For the text-containing cell, return its midpoint in (x, y) coordinate format. 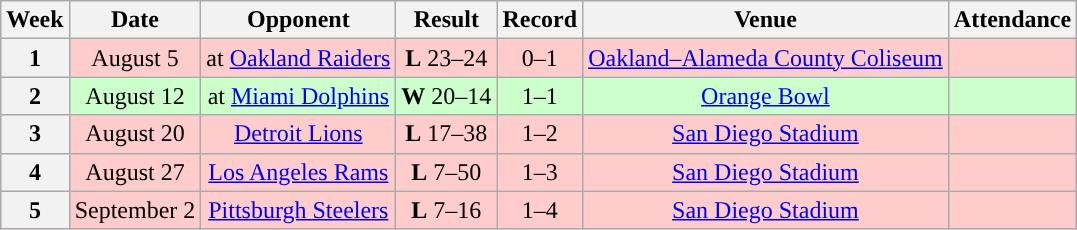
Opponent (298, 20)
at Oakland Raiders (298, 58)
Record (540, 20)
Attendance (1012, 20)
August 5 (135, 58)
3 (35, 134)
Los Angeles Rams (298, 172)
Week (35, 20)
L 17–38 (446, 134)
Detroit Lions (298, 134)
L 7–16 (446, 210)
4 (35, 172)
1–4 (540, 210)
at Miami Dolphins (298, 96)
0–1 (540, 58)
2 (35, 96)
W 20–14 (446, 96)
August 20 (135, 134)
Result (446, 20)
September 2 (135, 210)
August 27 (135, 172)
Pittsburgh Steelers (298, 210)
Venue (766, 20)
1–2 (540, 134)
L 23–24 (446, 58)
1–3 (540, 172)
Date (135, 20)
Oakland–Alameda County Coliseum (766, 58)
1–1 (540, 96)
August 12 (135, 96)
1 (35, 58)
5 (35, 210)
Orange Bowl (766, 96)
L 7–50 (446, 172)
